Determine the (x, y) coordinate at the center of the cell enclosing the given text.  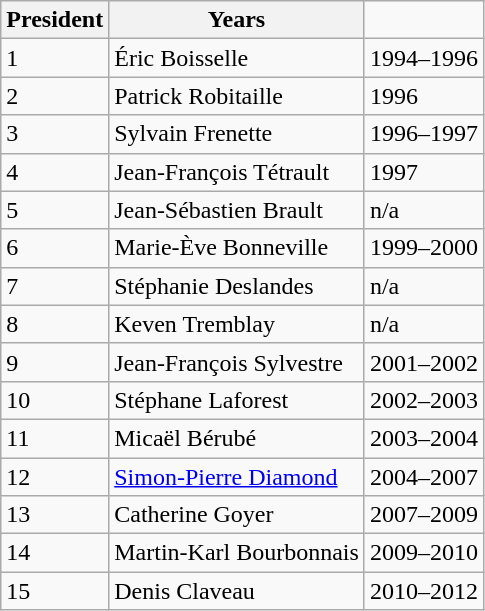
4 (55, 172)
President (55, 20)
2010–2012 (424, 591)
Jean-Sébastien Brault (237, 210)
Keven Tremblay (237, 324)
1996 (424, 96)
Éric Boisselle (237, 58)
Simon-Pierre Diamond (237, 477)
6 (55, 248)
1996–1997 (424, 134)
3 (55, 134)
1 (55, 58)
Marie-Ève Bonneville (237, 248)
11 (55, 438)
Micaël Bérubé (237, 438)
15 (55, 591)
2003–2004 (424, 438)
9 (55, 362)
14 (55, 553)
Sylvain Frenette (237, 134)
Stéphanie Deslandes (237, 286)
2001–2002 (424, 362)
Years (237, 20)
1999–2000 (424, 248)
Catherine Goyer (237, 515)
7 (55, 286)
13 (55, 515)
Jean-François Tétrault (237, 172)
Patrick Robitaille (237, 96)
5 (55, 210)
12 (55, 477)
Jean-François Sylvestre (237, 362)
2004–2007 (424, 477)
1994–1996 (424, 58)
Stéphane Laforest (237, 400)
1997 (424, 172)
10 (55, 400)
2002–2003 (424, 400)
2007–2009 (424, 515)
Denis Claveau (237, 591)
2009–2010 (424, 553)
2 (55, 96)
Martin-Karl Bourbonnais (237, 553)
8 (55, 324)
